Find where the given text appears and provide that cell's center as (x, y) coordinate. 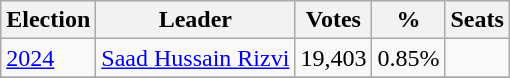
2024 (48, 58)
% (408, 20)
Seats (477, 20)
Saad Hussain Rizvi (196, 58)
0.85% (408, 58)
Leader (196, 20)
19,403 (334, 58)
Election (48, 20)
Votes (334, 20)
